Return [X, Y] of the center of cell containing provided text 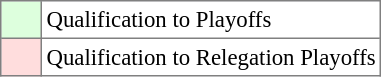
Qualification to Playoffs [211, 20]
Qualification to Relegation Playoffs [211, 57]
